Detect which cell encompasses the target text, then output its (x, y) center coordinate. 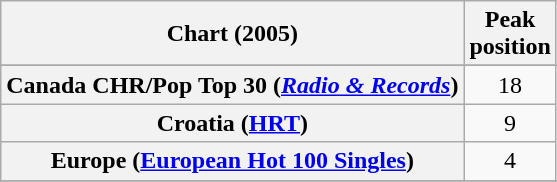
Chart (2005) (232, 34)
Croatia (HRT) (232, 123)
Canada CHR/Pop Top 30 (Radio & Records) (232, 85)
9 (510, 123)
18 (510, 85)
4 (510, 161)
Europe (European Hot 100 Singles) (232, 161)
Peakposition (510, 34)
